Capture the cell that displays the provided text and extract its (x, y) central coordinate. 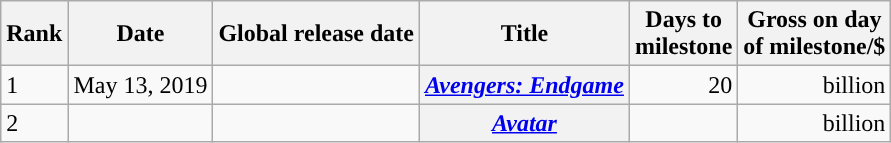
1 (34, 85)
May 13, 2019 (140, 85)
Rank (34, 34)
Title (525, 34)
2 (34, 123)
Date (140, 34)
Avengers: Endgame (525, 85)
Global release date (316, 34)
20 (683, 85)
Days to milestone (683, 34)
Avatar (525, 123)
Gross on day of milestone/$ (814, 34)
